Provide the (X, Y) coordinate of the cell's center where the given text is located.  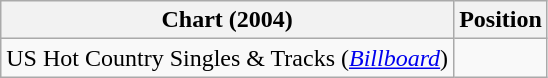
US Hot Country Singles & Tracks (Billboard) (228, 58)
Chart (2004) (228, 20)
Position (501, 20)
